Search for the cell housing the specified text and yield its [X, Y] center coordinate. 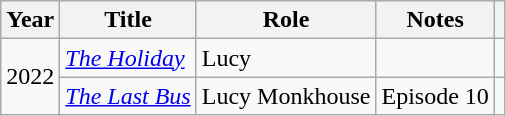
Episode 10 [435, 96]
2022 [30, 77]
Lucy Monkhouse [286, 96]
Title [128, 20]
Notes [435, 20]
Lucy [286, 58]
The Last Bus [128, 96]
Role [286, 20]
Year [30, 20]
The Holiday [128, 58]
